Output the (x, y) coordinate of the center of the cell containing the given text.  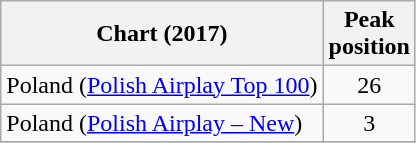
Poland (Polish Airplay – New) (162, 123)
26 (369, 85)
3 (369, 123)
Poland (Polish Airplay Top 100) (162, 85)
Peakposition (369, 34)
Chart (2017) (162, 34)
